Find where the given text appears and provide that cell's center as (X, Y) coordinate. 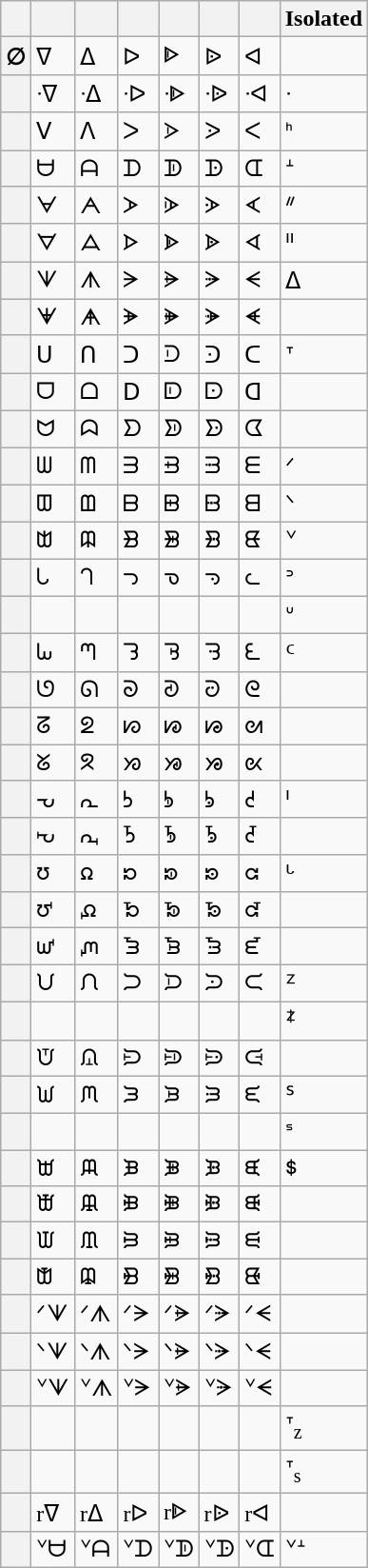
ᘡ (261, 763)
ᘈ (53, 653)
ᒡ (323, 873)
ᙒ (219, 1095)
ᘁᗑ (96, 1388)
ᗘ (139, 317)
ᘇ (261, 578)
ᗡ (261, 392)
ᘞ (139, 763)
ᐡ (323, 615)
ᗳ (219, 466)
ᐷ (219, 131)
ᙃ (179, 983)
ᗱ (139, 466)
ᙅ (261, 983)
ᙘ (219, 1168)
ᘆ (219, 578)
ᘁᗮ (323, 1549)
ᐉ (219, 56)
ᗲ (179, 466)
ᗓ (179, 281)
ᗜ (53, 392)
ᘁᗪ (139, 1549)
ᙌ (219, 1058)
ᘬ (219, 836)
ᐳ (139, 131)
ᐁ (53, 56)
ᘮ (53, 873)
ᗸ (179, 504)
ᗩ (96, 169)
ᘉ (96, 653)
ᐪs (323, 1472)
ᗦ (219, 428)
ᘁᗭ (261, 1549)
ᘐ (139, 689)
ᐟ (323, 466)
ᘘ (179, 725)
ᙠ (261, 1204)
∅ (16, 56)
ᘖ (96, 725)
ᙣ (139, 1241)
ᑐ (139, 354)
ᐪz (323, 1428)
ᘪ (139, 836)
ᘎ (53, 689)
ᗵ (53, 504)
ᘱ (179, 873)
ᘩ (96, 836)
ᐠᗓ (179, 1352)
ᑋ (323, 131)
ᗹ (219, 504)
ᑎ (96, 354)
ᘹ (261, 910)
ᘍ (261, 653)
ᗶ (96, 504)
ᗮ (323, 169)
ᐊ (261, 56)
ᗎ (219, 243)
ᗅ (96, 206)
ᘑ (179, 689)
ᙡ (53, 1241)
ᗫ (179, 169)
ᗭ (261, 169)
ᑓ (179, 354)
ᗌ (139, 243)
ᗗ (96, 317)
ᐟᗑ (96, 1314)
ᙥ (219, 1241)
ᗔ (219, 281)
ᗈ (219, 206)
ᙁ (96, 983)
ᐣ (323, 578)
ᗄ (53, 206)
ᘲ (219, 873)
ᗞ (139, 392)
ᙈ (53, 1058)
ᘽ (179, 946)
ᙧ (53, 1277)
ᗢ (53, 428)
ᙬ (261, 1277)
ᘴ (53, 910)
ᗊ (53, 243)
ᑊ (323, 800)
ᐟᗕ (261, 1314)
ᗼ (96, 541)
ᙏ (96, 1095)
ᙄ (219, 983)
ᐟᗐ (53, 1314)
ᘁᗓ (179, 1388)
ᘭ (261, 836)
ᑌ (53, 354)
ᘋ (179, 653)
ᘁᗕ (261, 1388)
ᗝ (96, 392)
ᐟᗔ (219, 1314)
ᘁᗒ (139, 1388)
ᙑ (179, 1095)
ᗠ (219, 392)
ᘁᗬ (219, 1549)
ᐪ (323, 354)
ᙜ (96, 1204)
ᘶ (139, 910)
ᘢ (53, 800)
ᐧᐊ (261, 93)
ᘨ (53, 836)
ᘀ (261, 541)
ᐠᗕ (261, 1352)
ᔆ (323, 1095)
ᙔ (53, 1168)
ᙉ (96, 1058)
ᗺ (261, 504)
ᘜ (53, 763)
ᗾ (179, 541)
ᘗ (139, 725)
ᑔ (219, 354)
ᗒ (139, 281)
rᐈ (179, 1513)
ᐈ (179, 56)
ᙂ (139, 983)
rᐅ (139, 1513)
ᘻ (96, 946)
ᐥ (323, 206)
ᐸ (261, 131)
ᙐ (139, 1095)
ᗬ (219, 169)
ᗖ (53, 317)
ᘧ (261, 800)
ᘰ (139, 873)
ᗚ (219, 317)
ᘵ (96, 910)
rᐃ (96, 1513)
ᙩ (139, 1277)
ᐠᗔ (219, 1352)
ᙖ (139, 1168)
ᙪ (179, 1277)
ᗥ (179, 428)
ᘁᗔ (219, 1388)
ᘃ (96, 578)
ᗷ (139, 504)
ᘤ (139, 800)
ᙀ (53, 983)
ᙞ (179, 1204)
ᗆ (139, 206)
Isolated (323, 19)
ᙦ (261, 1241)
ᐶ (179, 131)
rᐉ (219, 1513)
ᗙ (179, 317)
ᘏ (96, 689)
ᙟ (219, 1204)
ᘟ (179, 763)
ᘒ (219, 689)
ᗟ (179, 392)
ᗣ (96, 428)
ᗰ (96, 466)
ᗤ (139, 428)
ᗉ (261, 206)
ᙚ (323, 1168)
ᘓ (261, 689)
ᘙ (219, 725)
ᘷ (179, 910)
ᗛ (261, 317)
ᙤ (179, 1241)
ᗽ (139, 541)
ᘊ (139, 653)
ᐠ (323, 504)
ᘿ (261, 946)
ᐦ (323, 243)
ᗯ (53, 466)
ᘁᗩ (96, 1549)
rᐊ (261, 1513)
ᘁ (323, 541)
ᘌ (219, 653)
ᙨ (96, 1277)
ᗧ (261, 428)
ᘁᗫ (179, 1549)
ᘠ (219, 763)
ᗨ (53, 169)
ᐧᐁ (53, 93)
ᘅ (179, 578)
ᐧᐃ (96, 93)
ᘔ (53, 725)
ᙓ (261, 1095)
ᙛ (53, 1204)
ᙕ (96, 1168)
ᗿ (219, 541)
ᘳ (261, 873)
ᘛ (261, 725)
ᐱ (96, 131)
ᗴ (261, 466)
ᐟᗒ (139, 1314)
ᙙ (261, 1168)
ᣵ (323, 1132)
ᘂ (53, 578)
ᑦ (323, 653)
ᗋ (96, 243)
ᐧ (323, 93)
ᘝ (96, 763)
ᙇ (323, 1021)
ᘺ (53, 946)
ᐠᗑ (96, 1352)
ᗻ (53, 541)
ᘾ (219, 946)
ᙊ (139, 1058)
ᘁᗐ (53, 1388)
ᗍ (179, 243)
ᘸ (219, 910)
ᑕ (261, 354)
ᐅ (139, 56)
ᙝ (139, 1204)
ᙎ (53, 1095)
ᐧᐅ (139, 93)
ᘣ (96, 800)
ᐧᐉ (219, 93)
ᘄ (139, 578)
ᙫ (219, 1277)
ᘼ (139, 946)
ᘯ (96, 873)
ᘁᗨ (53, 1549)
ᗇ (179, 206)
ᐯ (53, 131)
ᐟᗓ (179, 1314)
ᙍ (261, 1058)
ᘫ (179, 836)
ᗕ (261, 281)
ᗏ (261, 243)
ᘦ (219, 800)
ᙢ (96, 1241)
ᗪ (139, 169)
ᙗ (179, 1168)
ᗑ (96, 281)
ᐠᗐ (53, 1352)
ᗐ (53, 281)
rᐁ (53, 1513)
ᙆ (323, 983)
ᙋ (179, 1058)
ᐠᗒ (139, 1352)
ᐧᐈ (179, 93)
ᘥ (179, 800)
